Output the [X, Y] coordinate of the center of the cell containing the given text.  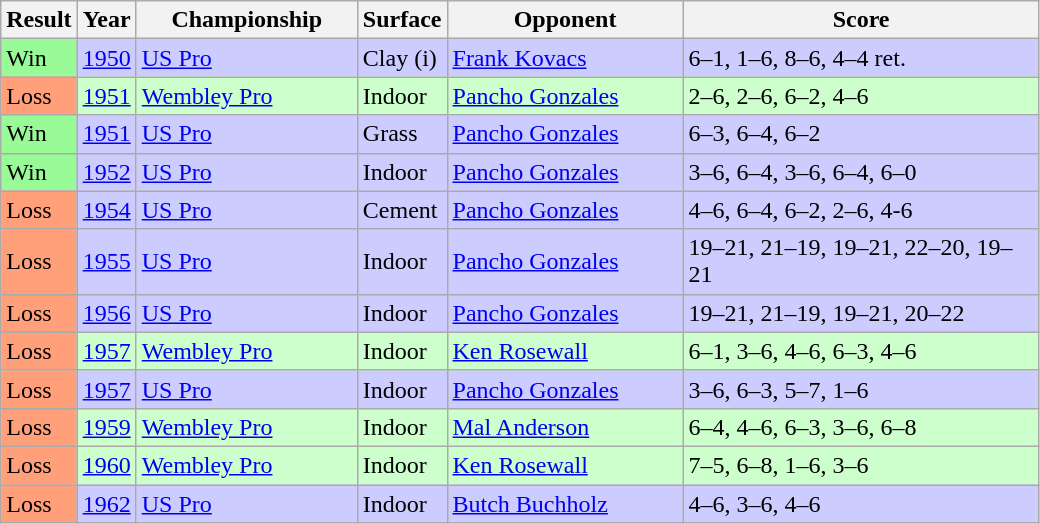
1959 [106, 427]
Score [861, 20]
Opponent [565, 20]
1950 [106, 58]
6–3, 6–4, 6–2 [861, 134]
2–6, 2–6, 6–2, 4–6 [861, 96]
3–6, 6–4, 3–6, 6–4, 6–0 [861, 172]
Surface [402, 20]
1952 [106, 172]
Frank Kovacs [565, 58]
Butch Buchholz [565, 503]
3–6, 6–3, 5–7, 1–6 [861, 389]
1955 [106, 262]
Year [106, 20]
6–1, 3–6, 4–6, 6–3, 4–6 [861, 351]
1962 [106, 503]
Clay (i) [402, 58]
Grass [402, 134]
4–6, 3–6, 4–6 [861, 503]
1956 [106, 313]
Mal Anderson [565, 427]
6–4, 4–6, 6–3, 3–6, 6–8 [861, 427]
Cement [402, 210]
Championship [246, 20]
1960 [106, 465]
Result [39, 20]
7–5, 6–8, 1–6, 3–6 [861, 465]
19–21, 21–19, 19–21, 22–20, 19–21 [861, 262]
4–6, 6–4, 6–2, 2–6, 4-6 [861, 210]
6–1, 1–6, 8–6, 4–4 ret. [861, 58]
19–21, 21–19, 19–21, 20–22 [861, 313]
1954 [106, 210]
